Output the (X, Y) coordinate of the center of the cell containing the given text.  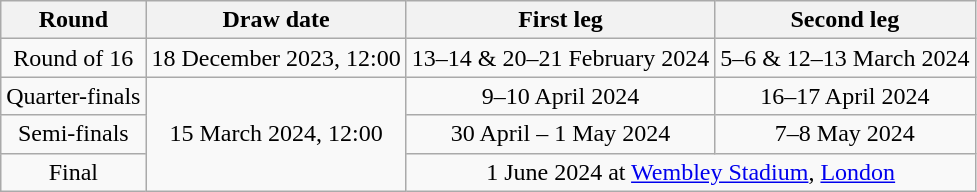
18 December 2023, 12:00 (276, 58)
Second leg (845, 20)
First leg (560, 20)
16–17 April 2024 (845, 96)
Semi-finals (74, 134)
Final (74, 172)
9–10 April 2024 (560, 96)
7–8 May 2024 (845, 134)
Quarter-finals (74, 96)
Round of 16 (74, 58)
13–14 & 20–21 February 2024 (560, 58)
15 March 2024, 12:00 (276, 134)
1 June 2024 at Wembley Stadium, London (690, 172)
Round (74, 20)
Draw date (276, 20)
30 April – 1 May 2024 (560, 134)
5–6 & 12–13 March 2024 (845, 58)
